For the text-containing cell, return its midpoint in (X, Y) coordinate format. 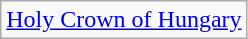
Holy Crown of Hungary (124, 20)
